Return the [x, y] coordinate for the center point of the cell that contains the specified text.  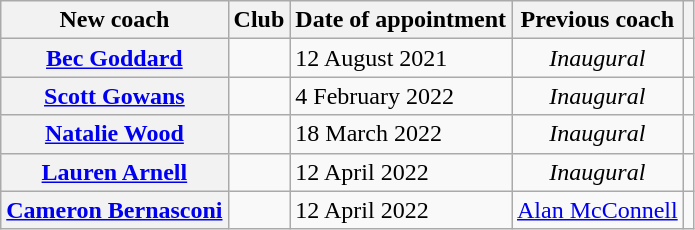
Alan McConnell [598, 210]
Natalie Wood [114, 134]
Cameron Bernasconi [114, 210]
New coach [114, 20]
Date of appointment [401, 20]
Club [259, 20]
12 August 2021 [401, 58]
Previous coach [598, 20]
18 March 2022 [401, 134]
Scott Gowans [114, 96]
Lauren Arnell [114, 172]
Bec Goddard [114, 58]
4 February 2022 [401, 96]
